Return (x, y) of the center of cell containing provided text 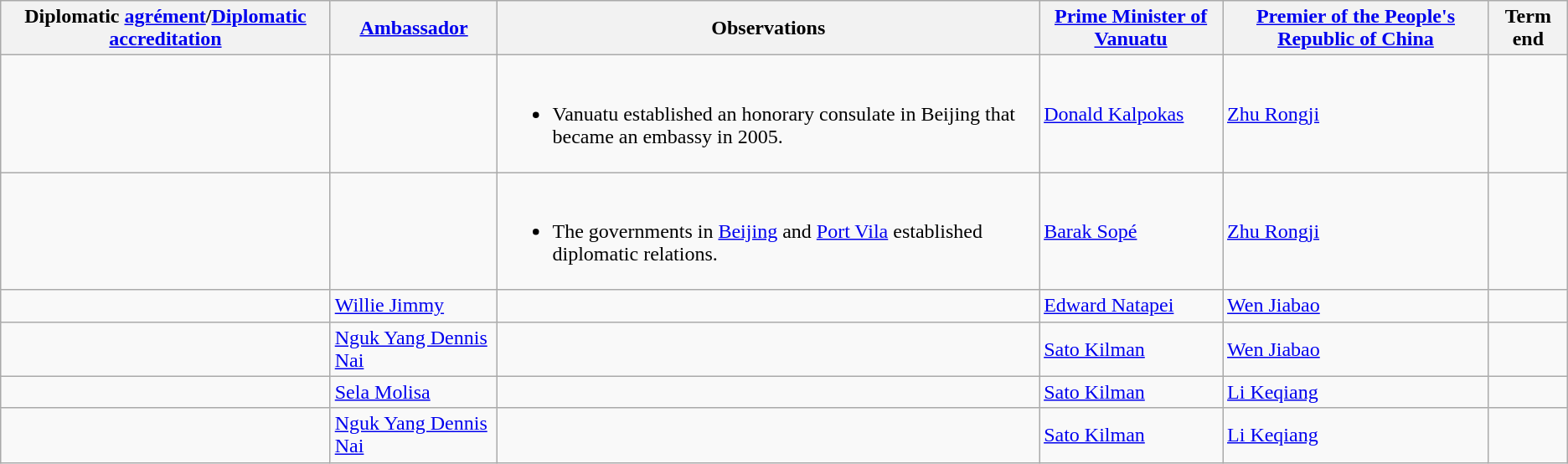
Edward Natapei (1131, 306)
Willie Jimmy (414, 306)
Sela Molisa (414, 392)
Term end (1528, 28)
Observations (769, 28)
Premier of the People's Republic of China (1356, 28)
Vanuatu established an honorary consulate in Beijing that became an embassy in 2005. (769, 114)
Prime Minister of Vanuatu (1131, 28)
Barak Sopé (1131, 231)
The governments in Beijing and Port Vila established diplomatic relations. (769, 231)
Ambassador (414, 28)
Donald Kalpokas (1131, 114)
Diplomatic agrément/Diplomatic accreditation (166, 28)
